Determine the (x, y) coordinate at the center of the cell enclosing the given text.  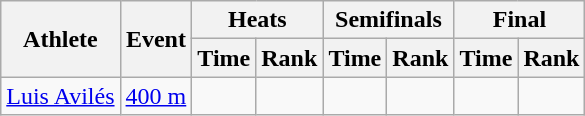
Semifinals (388, 20)
Athlete (60, 39)
Heats (258, 20)
Event (156, 39)
Final (520, 20)
400 m (156, 96)
Luis Avilés (60, 96)
